Output the [X, Y] coordinate of the center of the cell containing the given text.  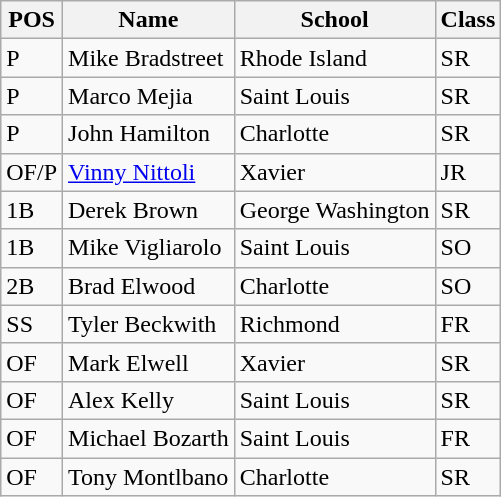
John Hamilton [149, 134]
SS [32, 324]
Brad Elwood [149, 286]
Richmond [334, 324]
Marco Mejia [149, 96]
Michael Bozarth [149, 438]
Mike Bradstreet [149, 58]
Tyler Beckwith [149, 324]
Rhode Island [334, 58]
Derek Brown [149, 210]
Tony Montlbano [149, 477]
Alex Kelly [149, 400]
OF/P [32, 172]
Mark Elwell [149, 362]
Mike Vigliarolo [149, 248]
JR [468, 172]
Name [149, 20]
Vinny Nittoli [149, 172]
School [334, 20]
George Washington [334, 210]
2B [32, 286]
Class [468, 20]
POS [32, 20]
